Detect which cell encompasses the target text, then output its [x, y] center coordinate. 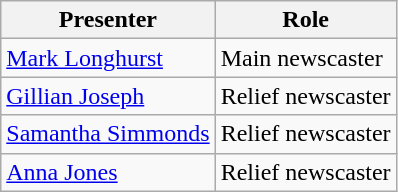
Anna Jones [108, 172]
Presenter [108, 20]
Gillian Joseph [108, 96]
Main newscaster [306, 58]
Samantha Simmonds [108, 134]
Role [306, 20]
Mark Longhurst [108, 58]
